Capture the cell that displays the provided text and extract its (X, Y) central coordinate. 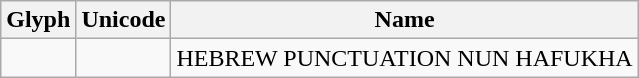
Glyph (38, 20)
Name (404, 20)
Unicode (124, 20)
HEBREW PUNCTUATION NUN HAFUKHA (404, 58)
